Scan for the cell matching the given text and deliver its (x, y) coordinate at center. 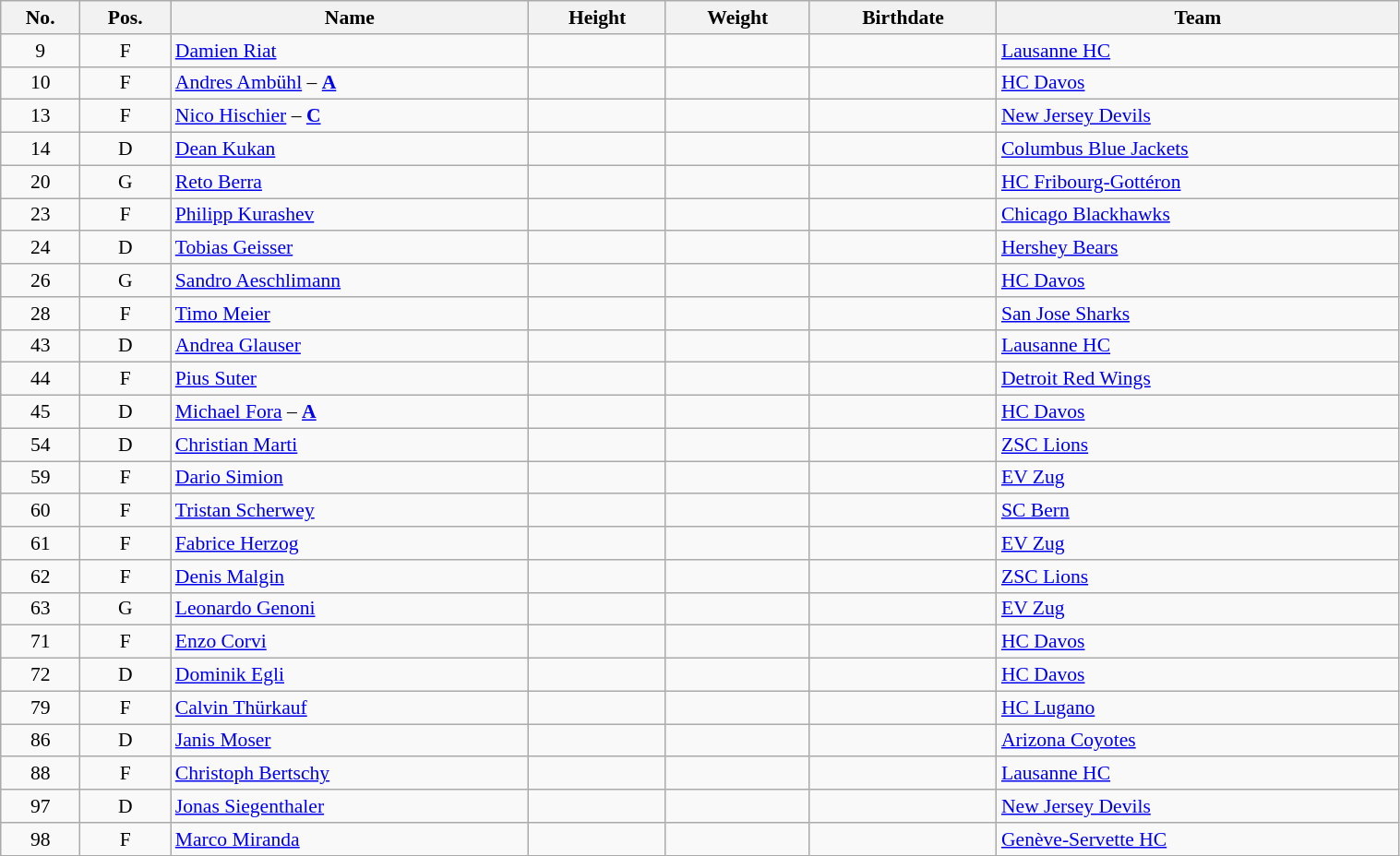
Weight (737, 18)
62 (41, 577)
10 (41, 83)
Detroit Red Wings (1198, 379)
60 (41, 511)
72 (41, 675)
14 (41, 149)
Sandro Aeschlimann (350, 280)
Christian Marti (350, 445)
Tristan Scherwey (350, 511)
Pos. (126, 18)
Dean Kukan (350, 149)
Columbus Blue Jackets (1198, 149)
13 (41, 116)
HC Lugano (1198, 707)
Dominik Egli (350, 675)
20 (41, 182)
Calvin Thürkauf (350, 707)
79 (41, 707)
97 (41, 806)
44 (41, 379)
Height (598, 18)
88 (41, 774)
71 (41, 642)
Damien Riat (350, 51)
Christoph Bertschy (350, 774)
Nico Hischier – C (350, 116)
Arizona Coyotes (1198, 741)
Birthdate (903, 18)
Dario Simion (350, 478)
Fabrice Herzog (350, 543)
Chicago Blackhawks (1198, 215)
59 (41, 478)
Marco Miranda (350, 839)
Andrea Glauser (350, 346)
23 (41, 215)
HC Fribourg-Gottéron (1198, 182)
Enzo Corvi (350, 642)
26 (41, 280)
9 (41, 51)
Andres Ambühl – A (350, 83)
Team (1198, 18)
Genève-Servette HC (1198, 839)
Hershey Bears (1198, 248)
43 (41, 346)
San Jose Sharks (1198, 314)
Name (350, 18)
Reto Berra (350, 182)
45 (41, 412)
98 (41, 839)
Jonas Siegenthaler (350, 806)
54 (41, 445)
Pius Suter (350, 379)
Janis Moser (350, 741)
Denis Malgin (350, 577)
SC Bern (1198, 511)
Tobias Geisser (350, 248)
61 (41, 543)
Michael Fora – A (350, 412)
Philipp Kurashev (350, 215)
Timo Meier (350, 314)
24 (41, 248)
86 (41, 741)
28 (41, 314)
63 (41, 609)
Leonardo Genoni (350, 609)
No. (41, 18)
